From the cell containing the given text, extract its center point as (x, y) coordinate. 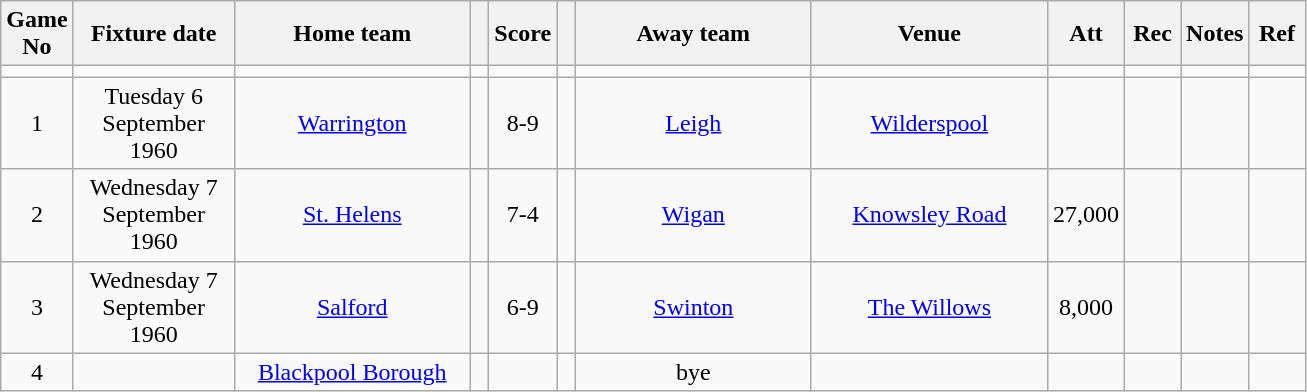
St. Helens (352, 215)
The Willows (929, 307)
Wigan (693, 215)
Leigh (693, 123)
8-9 (523, 123)
4 (37, 372)
bye (693, 372)
3 (37, 307)
Warrington (352, 123)
8,000 (1086, 307)
Fixture date (154, 34)
Wilderspool (929, 123)
Home team (352, 34)
Venue (929, 34)
Game No (37, 34)
Ref (1277, 34)
Rec (1153, 34)
Swinton (693, 307)
Blackpool Borough (352, 372)
Notes (1215, 34)
7-4 (523, 215)
2 (37, 215)
Knowsley Road (929, 215)
Away team (693, 34)
Salford (352, 307)
Score (523, 34)
1 (37, 123)
6-9 (523, 307)
Att (1086, 34)
Tuesday 6 September 1960 (154, 123)
27,000 (1086, 215)
